Detect which cell encompasses the target text, then output its [x, y] center coordinate. 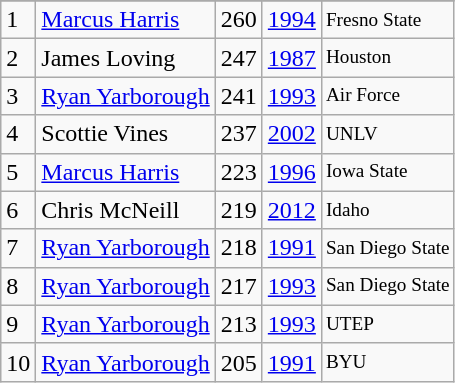
James Loving [126, 58]
UNLV [388, 134]
2 [18, 58]
Chris McNeill [126, 210]
10 [18, 362]
Iowa State [388, 172]
6 [18, 210]
Idaho [388, 210]
5 [18, 172]
205 [238, 362]
241 [238, 96]
237 [238, 134]
Air Force [388, 96]
2002 [292, 134]
213 [238, 324]
260 [238, 20]
Fresno State [388, 20]
9 [18, 324]
2012 [292, 210]
Houston [388, 58]
1987 [292, 58]
1 [18, 20]
BYU [388, 362]
4 [18, 134]
217 [238, 286]
Scottie Vines [126, 134]
3 [18, 96]
247 [238, 58]
218 [238, 248]
7 [18, 248]
UTEP [388, 324]
1994 [292, 20]
8 [18, 286]
223 [238, 172]
219 [238, 210]
1996 [292, 172]
